Detect which cell encompasses the target text, then output its (X, Y) center coordinate. 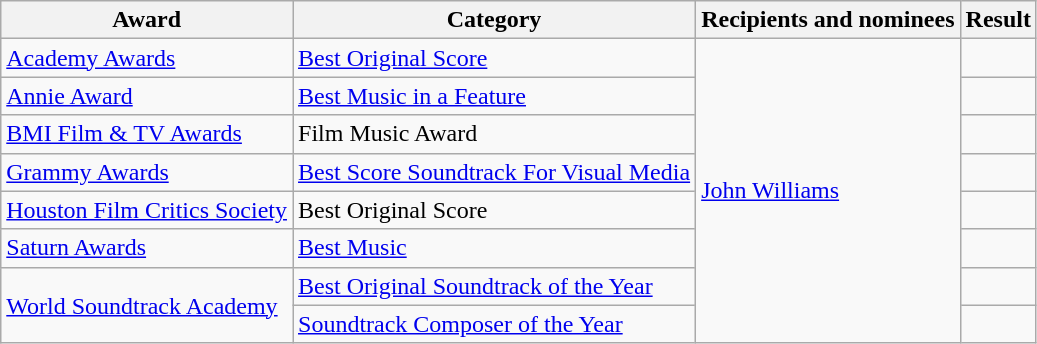
Saturn Awards (147, 248)
Recipients and nominees (828, 20)
Best Original Soundtrack of the Year (494, 286)
Houston Film Critics Society (147, 210)
Award (147, 20)
John Williams (828, 191)
Category (494, 20)
Film Music Award (494, 134)
Best Music (494, 248)
Best Score Soundtrack For Visual Media (494, 172)
Best Music in a Feature (494, 96)
Academy Awards (147, 58)
BMI Film & TV Awards (147, 134)
Soundtrack Composer of the Year (494, 324)
Result (998, 20)
Annie Award (147, 96)
World Soundtrack Academy (147, 305)
Grammy Awards (147, 172)
